Find where the given text appears and provide that cell's center as [X, Y] coordinate. 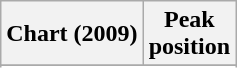
Peakposition [189, 34]
Chart (2009) [72, 34]
